Determine the [X, Y] coordinate at the center of the cell enclosing the given text.  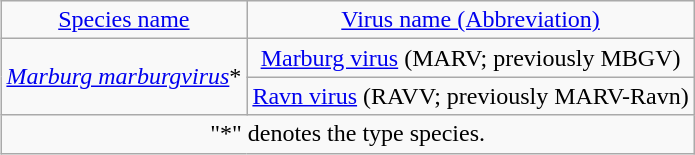
"*" denotes the type species. [348, 134]
Marburg marburgvirus* [124, 77]
Virus name (Abbreviation) [470, 20]
Ravn virus (RAVV; previously MARV-Ravn) [470, 96]
Species name [124, 20]
Marburg virus (MARV; previously MBGV) [470, 58]
